Provide the (X, Y) coordinate of the cell's center where the given text is located.  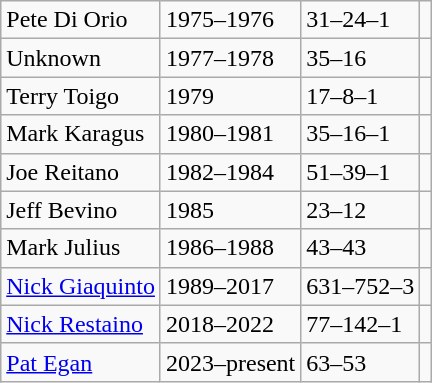
Mark Julius (81, 248)
Nick Giaquinto (81, 286)
63–53 (360, 362)
1986–1988 (230, 248)
1977–1978 (230, 58)
35–16 (360, 58)
Joe Reitano (81, 172)
2018–2022 (230, 324)
23–12 (360, 210)
1980–1981 (230, 134)
77–142–1 (360, 324)
51–39–1 (360, 172)
Terry Toigo (81, 96)
Jeff Bevino (81, 210)
17–8–1 (360, 96)
1985 (230, 210)
2023–present (230, 362)
1975–1976 (230, 20)
1982–1984 (230, 172)
31–24–1 (360, 20)
1989–2017 (230, 286)
Unknown (81, 58)
1979 (230, 96)
Pete Di Orio (81, 20)
Pat Egan (81, 362)
Nick Restaino (81, 324)
35–16–1 (360, 134)
631–752–3 (360, 286)
43–43 (360, 248)
Mark Karagus (81, 134)
